Pinpoint the cell where the given text exists, returning its [x, y] midpoint coordinate. 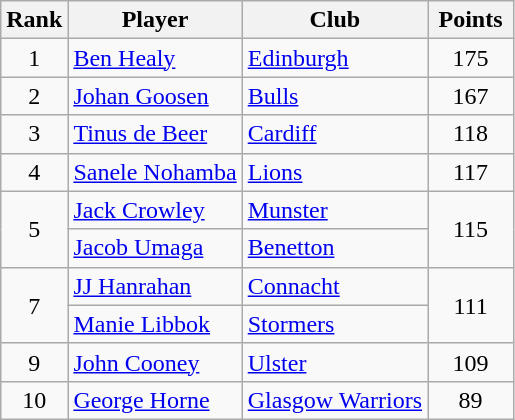
Bulls [334, 96]
Stormers [334, 324]
George Horne [155, 400]
Cardiff [334, 134]
Sanele Nohamba [155, 172]
Manie Libbok [155, 324]
Tinus de Beer [155, 134]
4 [34, 172]
2 [34, 96]
Edinburgh [334, 58]
175 [471, 58]
Lions [334, 172]
1 [34, 58]
Jacob Umaga [155, 248]
Player [155, 20]
3 [34, 134]
7 [34, 305]
167 [471, 96]
Points [471, 20]
118 [471, 134]
Johan Goosen [155, 96]
Munster [334, 210]
109 [471, 362]
10 [34, 400]
Ben Healy [155, 58]
Club [334, 20]
111 [471, 305]
Glasgow Warriors [334, 400]
89 [471, 400]
5 [34, 229]
Rank [34, 20]
117 [471, 172]
Benetton [334, 248]
John Cooney [155, 362]
JJ Hanrahan [155, 286]
Ulster [334, 362]
115 [471, 229]
9 [34, 362]
Connacht [334, 286]
Jack Crowley [155, 210]
